Locate the cell with the specified text and output its (X, Y) center coordinate. 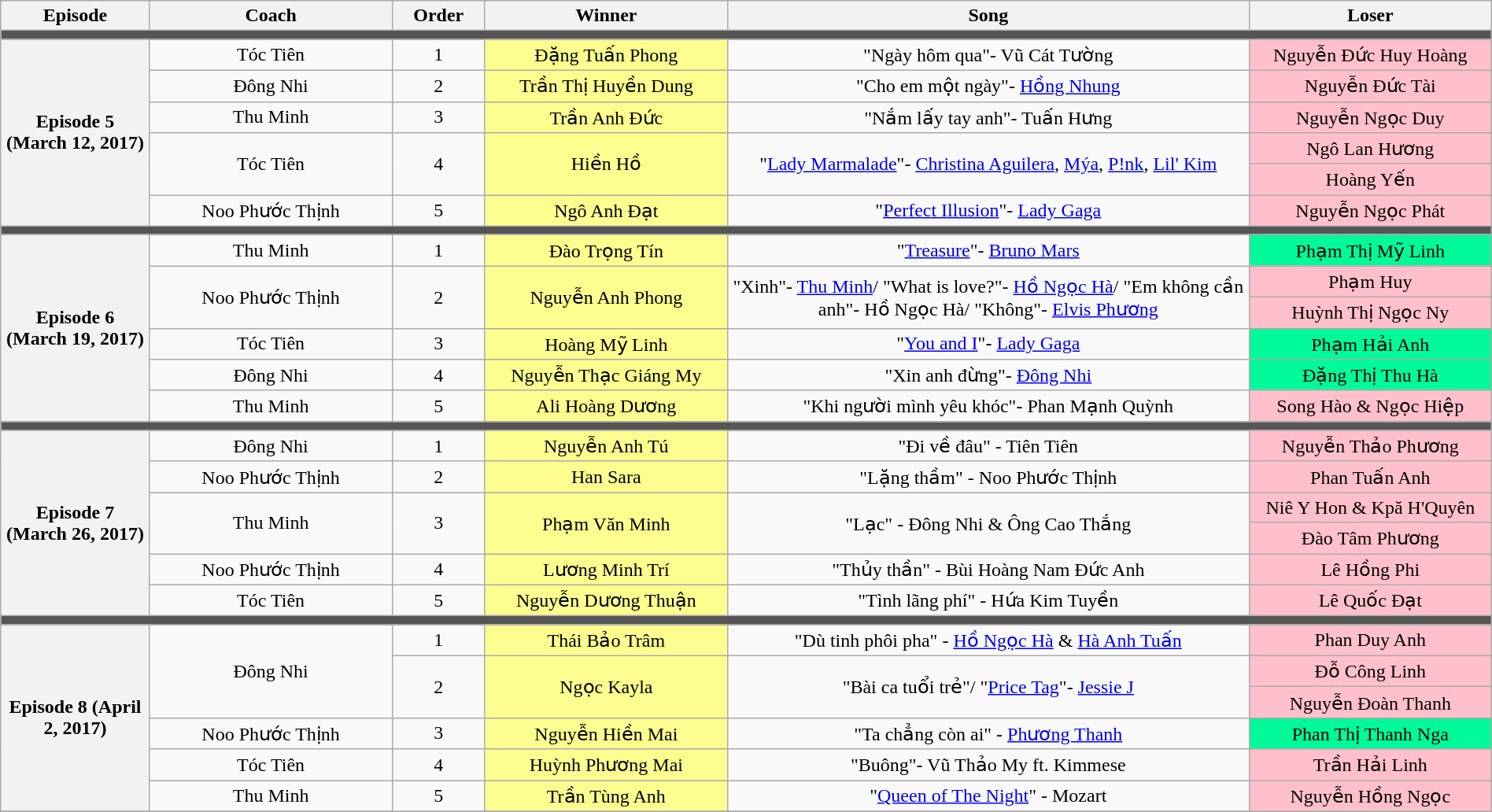
Hoàng Mỹ Linh (606, 344)
Ngọc Kayla (606, 686)
Đào Tâm Phương (1370, 538)
Order (438, 16)
Nguyễn Đức Huy Hoàng (1370, 55)
"Tình lãng phí" - Hứa Kim Tuyền (988, 600)
Nguyễn Thạc Giáng My (606, 375)
Loser (1370, 16)
"Xin anh đừng"- Đông Nhi (988, 375)
Phan Duy Anh (1370, 640)
Thái Bảo Trâm (606, 640)
Ngô Anh Đạt (606, 211)
Phạm Huy (1370, 282)
Niê Y Hon & Kpă H'Quyên (1370, 507)
Han Sara (606, 477)
Coach (271, 16)
Phạm Thị Mỹ Linh (1370, 250)
"Treasure"- Bruno Mars (988, 250)
Nguyễn Đức Tài (1370, 86)
"Cho em một ngày"- Hồng Nhung (988, 86)
Huỳnh Thị Ngọc Ny (1370, 312)
Nguyễn Thảo Phương (1370, 446)
Episode 5(March 12, 2017) (76, 132)
Ngô Lan Hương (1370, 149)
"Nắm lấy tay anh"- Tuấn Hưng (988, 117)
Hiền Hồ (606, 164)
Episode 6(March 19, 2017) (76, 327)
Nguyễn Ngọc Duy (1370, 117)
"Đi về đâu" - Tiên Tiên (988, 446)
Ali Hoàng Dương (606, 406)
Nguyễn Hồng Ngọc (1370, 796)
Nguyễn Anh Tú (606, 446)
Trần Tùng Anh (606, 796)
Episode 7(March 26, 2017) (76, 523)
Phạm Hải Anh (1370, 344)
Lê Hồng Phi (1370, 570)
Trần Hải Linh (1370, 765)
"Lạc" - Đông Nhi & Ông Cao Thắng (988, 523)
Huỳnh Phương Mai (606, 765)
Phan Thị Thanh Nga (1370, 733)
Nguyễn Ngọc Phát (1370, 211)
Episode (76, 16)
"Dù tinh phôi pha" - Hồ Ngọc Hà & Hà Anh Tuấn (988, 640)
Lê Quốc Đạt (1370, 600)
"Queen of The Night" - Mozart (988, 796)
Nguyễn Dương Thuận (606, 600)
"Bài ca tuổi trẻ"/ "Price Tag"- Jessie J (988, 686)
"Lặng thầm" - Noo Phước Thịnh (988, 477)
Hoàng Yến (1370, 179)
"Thủy thần" - Bùi Hoàng Nam Đức Anh (988, 570)
"Perfect Illusion"- Lady Gaga (988, 211)
Winner (606, 16)
Nguyễn Hiền Mai (606, 733)
Lương Minh Trí (606, 570)
Trần Anh Đức (606, 117)
"Ta chẳng còn ai" - Phương Thanh (988, 733)
Phạm Văn Minh (606, 523)
Episode 8 (April 2, 2017) (76, 718)
Phan Tuấn Anh (1370, 477)
Song Hào & Ngọc Hiệp (1370, 406)
"Ngày hôm qua"- Vũ Cát Tường (988, 55)
Nguyễn Anh Phong (606, 297)
"Lady Marmalade"- Christina Aguilera, Mýa, P!nk, Lil' Kim (988, 164)
Đỗ Công Linh (1370, 671)
"Buông"- Vũ Thảo My ft. Kimmese (988, 765)
"You and I"- Lady Gaga (988, 344)
Song (988, 16)
Nguyễn Đoàn Thanh (1370, 703)
Trần Thị Huyền Dung (606, 86)
Đặng Tuấn Phong (606, 55)
Đặng Thị Thu Hà (1370, 375)
"Xinh"- Thu Minh/ "What is love?"- Hồ Ngọc Hà/ "Em không cần anh"- Hồ Ngọc Hà/ "Không"- Elvis Phương (988, 297)
"Khi người mình yêu khóc"- Phan Mạnh Quỳnh (988, 406)
Đào Trọng Tín (606, 250)
